Determine the (X, Y) coordinate at the center of the cell enclosing the given text.  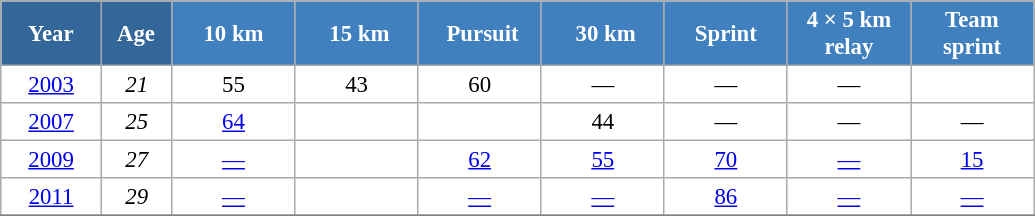
25 (136, 122)
70 (726, 160)
44 (602, 122)
Age (136, 34)
Year (52, 34)
27 (136, 160)
10 km (234, 34)
Team sprint (972, 34)
86 (726, 197)
4 × 5 km relay (848, 34)
15 km (356, 34)
15 (972, 160)
62 (480, 160)
Sprint (726, 34)
Pursuit (480, 34)
30 km (602, 34)
21 (136, 85)
43 (356, 85)
64 (234, 122)
2007 (52, 122)
29 (136, 197)
2003 (52, 85)
2009 (52, 160)
2011 (52, 197)
60 (480, 85)
